Extract the [X, Y] coordinate from the center of the cell holding the provided text.  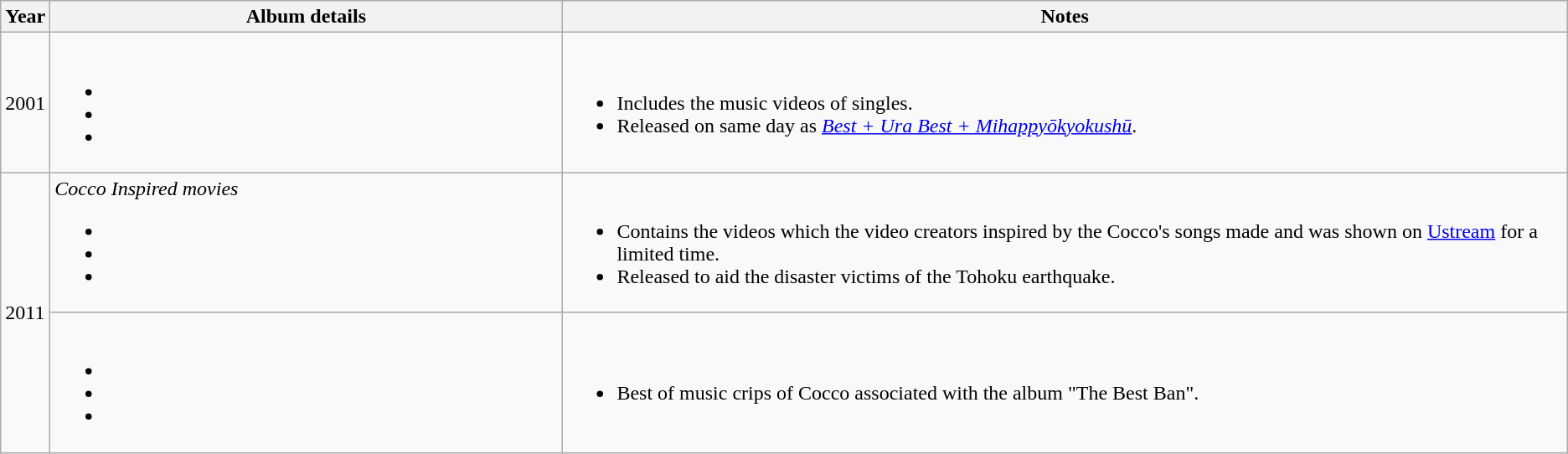
Album details [307, 17]
Notes [1065, 17]
Cocco Inspired movies [307, 243]
2001 [25, 102]
Year [25, 17]
2011 [25, 312]
Includes the music videos of singles.Released on same day as Best + Ura Best + Mihappyōkyokushū. [1065, 102]
Best of music crips of Cocco associated with the album "The Best Ban". [1065, 382]
